Locate the cell with the specified text and output its (x, y) center coordinate. 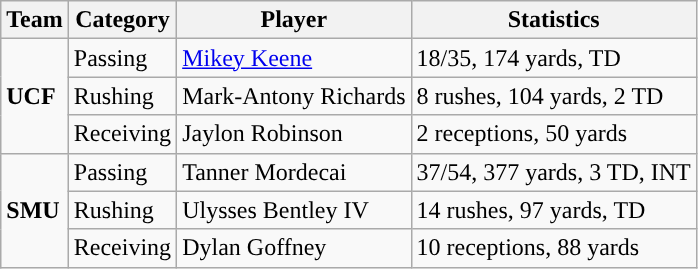
37/54, 377 yards, 3 TD, INT (554, 172)
8 rushes, 104 yards, 2 TD (554, 96)
10 receptions, 88 yards (554, 248)
18/35, 174 yards, TD (554, 58)
Mark-Antony Richards (294, 96)
Team (35, 20)
Category (122, 20)
Ulysses Bentley IV (294, 210)
2 receptions, 50 yards (554, 134)
Jaylon Robinson (294, 134)
UCF (35, 96)
Statistics (554, 20)
Player (294, 20)
SMU (35, 210)
Mikey Keene (294, 58)
Tanner Mordecai (294, 172)
14 rushes, 97 yards, TD (554, 210)
Dylan Goffney (294, 248)
